Return (X, Y) of the center of cell containing provided text 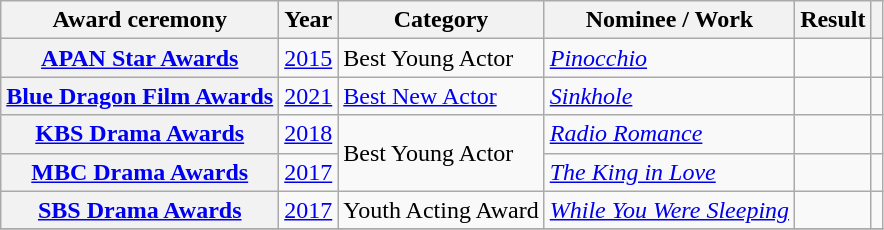
Nominee / Work (669, 20)
Pinocchio (669, 58)
SBS Drama Awards (140, 210)
Radio Romance (669, 134)
Best New Actor (441, 96)
Result (833, 20)
2018 (308, 134)
APAN Star Awards (140, 58)
Youth Acting Award (441, 210)
Category (441, 20)
KBS Drama Awards (140, 134)
Blue Dragon Film Awards (140, 96)
While You Were Sleeping (669, 210)
Year (308, 20)
The King in Love (669, 172)
2021 (308, 96)
Sinkhole (669, 96)
2015 (308, 58)
MBC Drama Awards (140, 172)
Award ceremony (140, 20)
